Provide the (X, Y) coordinate of the cell's center where the given text is located.  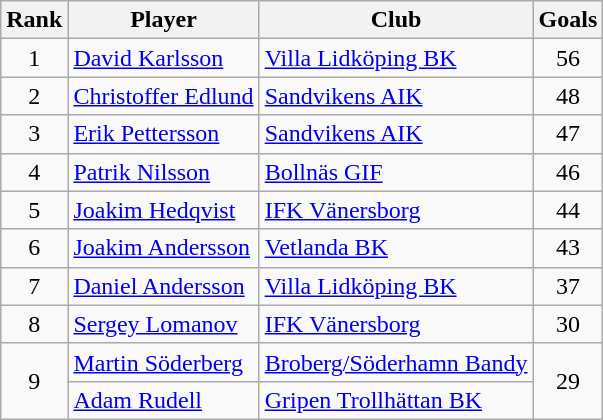
Christoffer Edlund (164, 96)
Goals (568, 20)
Sergey Lomanov (164, 324)
2 (34, 96)
6 (34, 248)
Erik Pettersson (164, 134)
43 (568, 248)
29 (568, 381)
Martin Söderberg (164, 362)
4 (34, 172)
9 (34, 381)
8 (34, 324)
Bollnäs GIF (396, 172)
7 (34, 286)
Vetlanda BK (396, 248)
Adam Rudell (164, 400)
48 (568, 96)
Player (164, 20)
Club (396, 20)
Broberg/Söderhamn Bandy (396, 362)
3 (34, 134)
47 (568, 134)
37 (568, 286)
Joakim Andersson (164, 248)
46 (568, 172)
30 (568, 324)
Patrik Nilsson (164, 172)
44 (568, 210)
Gripen Trollhättan BK (396, 400)
Rank (34, 20)
5 (34, 210)
Joakim Hedqvist (164, 210)
56 (568, 58)
1 (34, 58)
David Karlsson (164, 58)
Daniel Andersson (164, 286)
